Identify which cell holds the provided text, then report its (X, Y) central coordinate. 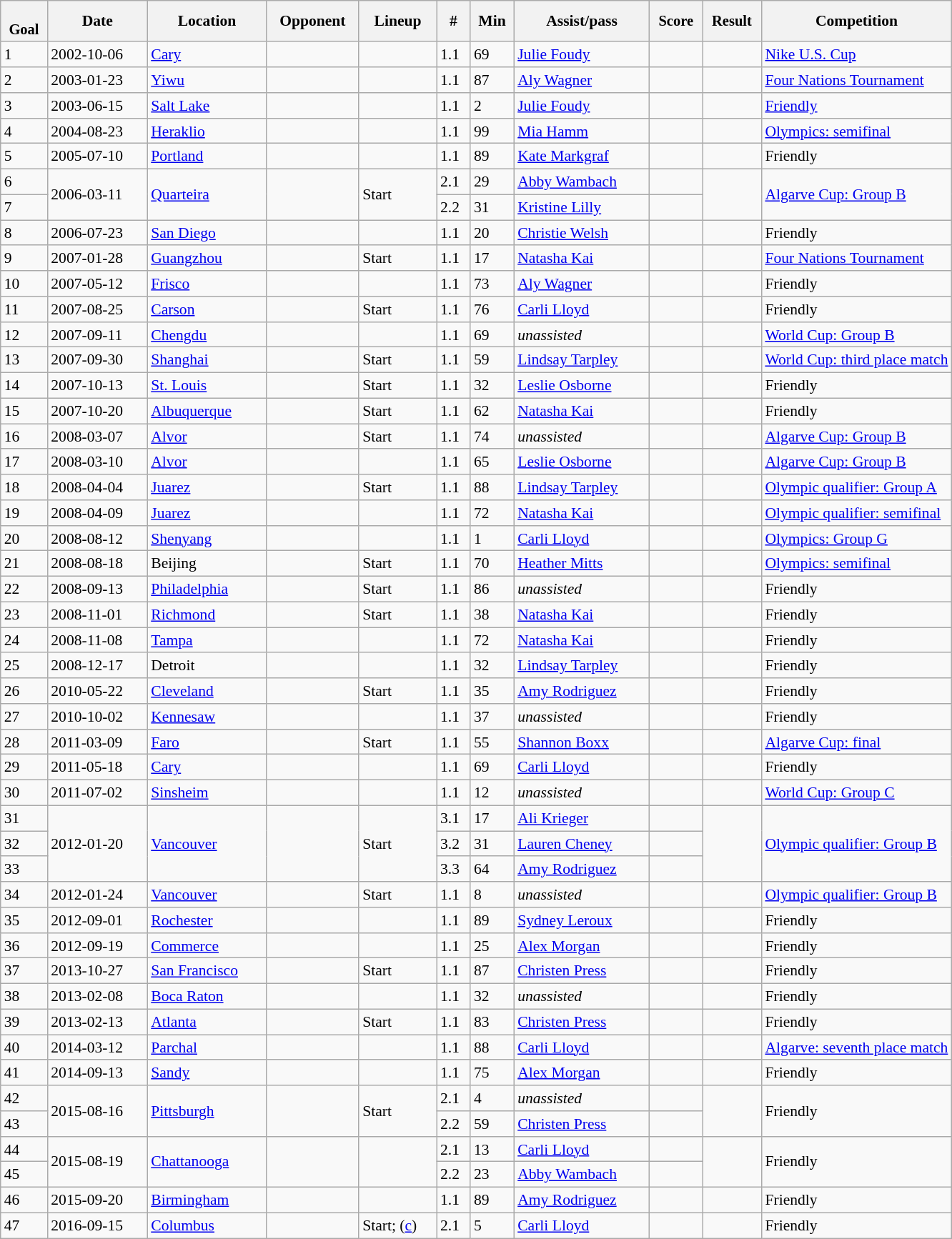
Frisco (207, 284)
2007-10-13 (97, 386)
33 (24, 870)
Lineup (397, 21)
Heraklio (207, 131)
2012-09-19 (97, 946)
2008-04-09 (97, 513)
2008-03-07 (97, 437)
Albuquerque (207, 412)
Min (492, 21)
2008-11-01 (97, 615)
Sandy (207, 1073)
18 (24, 487)
2003-06-15 (97, 106)
Algarve: seventh place match (856, 1048)
Olympic qualifier: Group A (856, 487)
2007-05-12 (97, 284)
Columbus (207, 1226)
19 (24, 513)
70 (492, 564)
Competition (856, 21)
2013-10-27 (97, 971)
2012-01-24 (97, 895)
Chengdu (207, 335)
Kennesaw (207, 717)
Goal (24, 21)
2006-03-11 (97, 194)
Rochester (207, 920)
Date (97, 21)
Algarve Cup: final (856, 742)
2010-10-02 (97, 717)
2008-04-04 (97, 487)
Cleveland (207, 691)
43 (24, 1124)
22 (24, 589)
Guangzhou (207, 259)
47 (24, 1226)
World Cup: third place match (856, 360)
Location (207, 21)
45 (24, 1175)
St. Louis (207, 386)
14 (24, 386)
2014-03-12 (97, 1048)
40 (24, 1048)
Quarteira (207, 194)
46 (24, 1200)
16 (24, 437)
2014-09-13 (97, 1073)
Heather Mitts (582, 564)
Shannon Boxx (582, 742)
2008-03-10 (97, 462)
2008-11-08 (97, 640)
2016-09-15 (97, 1226)
2007-01-28 (97, 259)
42 (24, 1098)
9 (24, 259)
83 (492, 1022)
30 (24, 793)
11 (24, 309)
41 (24, 1073)
Pittsburgh (207, 1110)
2004-08-23 (97, 131)
Portland (207, 156)
Chattanooga (207, 1162)
62 (492, 412)
Commerce (207, 946)
3.2 (453, 844)
Faro (207, 742)
Birmingham (207, 1200)
2011-03-09 (97, 742)
86 (492, 589)
Yiwu (207, 80)
Beijing (207, 564)
2008-08-12 (97, 539)
55 (492, 742)
2007-10-20 (97, 412)
2003-01-23 (97, 80)
21 (24, 564)
2015-08-19 (97, 1162)
Lauren Cheney (582, 844)
2013-02-13 (97, 1022)
2010-05-22 (97, 691)
99 (492, 131)
# (453, 21)
2013-02-08 (97, 997)
15 (24, 412)
44 (24, 1150)
Carson (207, 309)
3 (24, 106)
Sydney Leroux (582, 920)
World Cup: Group B (856, 335)
74 (492, 437)
2006-07-23 (97, 233)
Philadelphia (207, 589)
Sinsheim (207, 793)
2015-08-16 (97, 1110)
Richmond (207, 615)
World Cup: Group C (856, 793)
Boca Raton (207, 997)
Atlanta (207, 1022)
3.3 (453, 870)
2012-01-20 (97, 845)
Assist/pass (582, 21)
Tampa (207, 640)
2007-09-30 (97, 360)
7 (24, 208)
Detroit (207, 666)
Nike U.S. Cup (856, 55)
75 (492, 1073)
64 (492, 870)
34 (24, 895)
2005-07-10 (97, 156)
76 (492, 309)
28 (24, 742)
26 (24, 691)
Olympic qualifier: semifinal (856, 513)
Christie Welsh (582, 233)
Kate Markgraf (582, 156)
2007-08-25 (97, 309)
Olympics: Group G (856, 539)
2015-09-20 (97, 1200)
24 (24, 640)
39 (24, 1022)
65 (492, 462)
6 (24, 182)
Parchal (207, 1048)
Opponent (313, 21)
Kristine Lilly (582, 208)
10 (24, 284)
2011-07-02 (97, 793)
Ali Krieger (582, 819)
2008-12-17 (97, 666)
Shanghai (207, 360)
36 (24, 946)
2012-09-01 (97, 920)
73 (492, 284)
2007-09-11 (97, 335)
27 (24, 717)
Score (676, 21)
2011-05-18 (97, 767)
2008-08-18 (97, 564)
3.1 (453, 819)
San Francisco (207, 971)
Salt Lake (207, 106)
2008-09-13 (97, 589)
Start; (c) (397, 1226)
San Diego (207, 233)
2002-10-06 (97, 55)
Result (732, 21)
Shenyang (207, 539)
Mia Hamm (582, 131)
